Extract the (x, y) coordinate from the center of the cell holding the provided text.  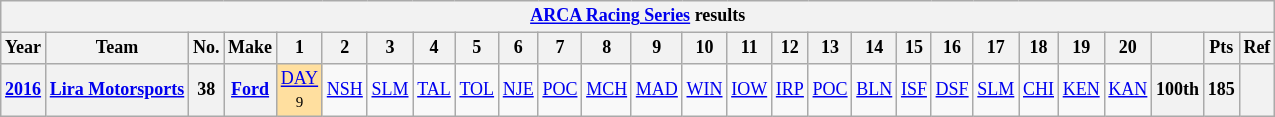
4 (434, 48)
2016 (24, 90)
100th (1178, 90)
DSF (952, 90)
19 (1081, 48)
185 (1221, 90)
12 (790, 48)
WIN (704, 90)
16 (952, 48)
15 (914, 48)
KAN (1128, 90)
Pts (1221, 48)
18 (1039, 48)
CHI (1039, 90)
20 (1128, 48)
IRP (790, 90)
DAY9 (299, 90)
ISF (914, 90)
Make (250, 48)
38 (206, 90)
Lira Motorsports (116, 90)
1 (299, 48)
8 (607, 48)
TAL (434, 90)
9 (656, 48)
No. (206, 48)
3 (390, 48)
11 (750, 48)
TOL (476, 90)
2 (344, 48)
KEN (1081, 90)
Ref (1257, 48)
NSH (344, 90)
Ford (250, 90)
10 (704, 48)
NJE (518, 90)
MCH (607, 90)
Team (116, 48)
MAD (656, 90)
14 (874, 48)
Year (24, 48)
IOW (750, 90)
17 (996, 48)
BLN (874, 90)
ARCA Racing Series results (638, 16)
5 (476, 48)
13 (830, 48)
7 (560, 48)
6 (518, 48)
